Identify which cell holds the provided text, then report its [x, y] central coordinate. 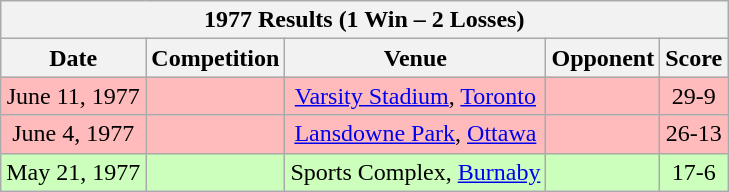
Score [694, 58]
May 21, 1977 [74, 172]
Opponent [603, 58]
June 4, 1977 [74, 134]
Date [74, 58]
Competition [216, 58]
1977 Results (1 Win – 2 Losses) [364, 20]
Lansdowne Park, Ottawa [416, 134]
Venue [416, 58]
17-6 [694, 172]
29-9 [694, 96]
June 11, 1977 [74, 96]
26-13 [694, 134]
Varsity Stadium, Toronto [416, 96]
Sports Complex, Burnaby [416, 172]
